Provide the [x, y] coordinate of the cell's center where the given text is located.  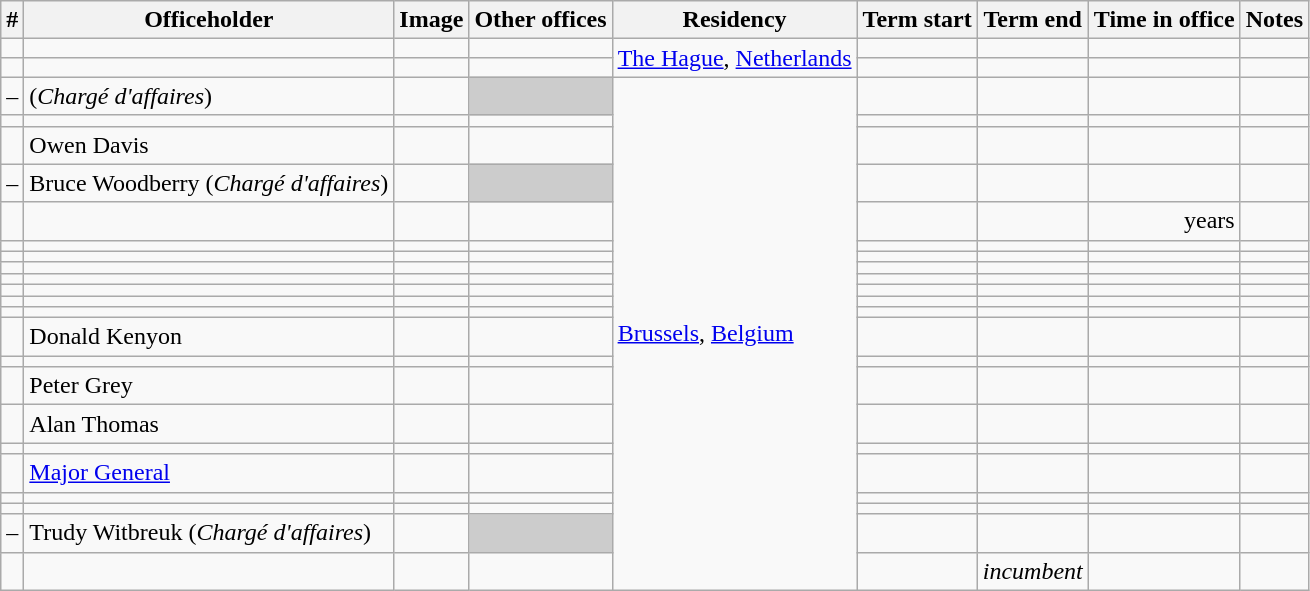
incumbent [1032, 571]
# [12, 20]
Term end [1032, 20]
The Hague, Netherlands [734, 58]
Peter Grey [209, 386]
Officeholder [209, 20]
Trudy Witbreuk (Chargé d'affaires) [209, 533]
Time in office [1164, 20]
Donald Kenyon [209, 337]
Owen Davis [209, 145]
Bruce Woodberry (Chargé d'affaires) [209, 183]
Major General [209, 473]
(Chargé d'affaires) [209, 96]
Brussels, Belgium [734, 334]
Image [432, 20]
Other offices [540, 20]
Alan Thomas [209, 424]
Notes [1274, 20]
Term start [917, 20]
Residency [734, 20]
years [1164, 221]
